Locate the cell with the specified text and output its [x, y] center coordinate. 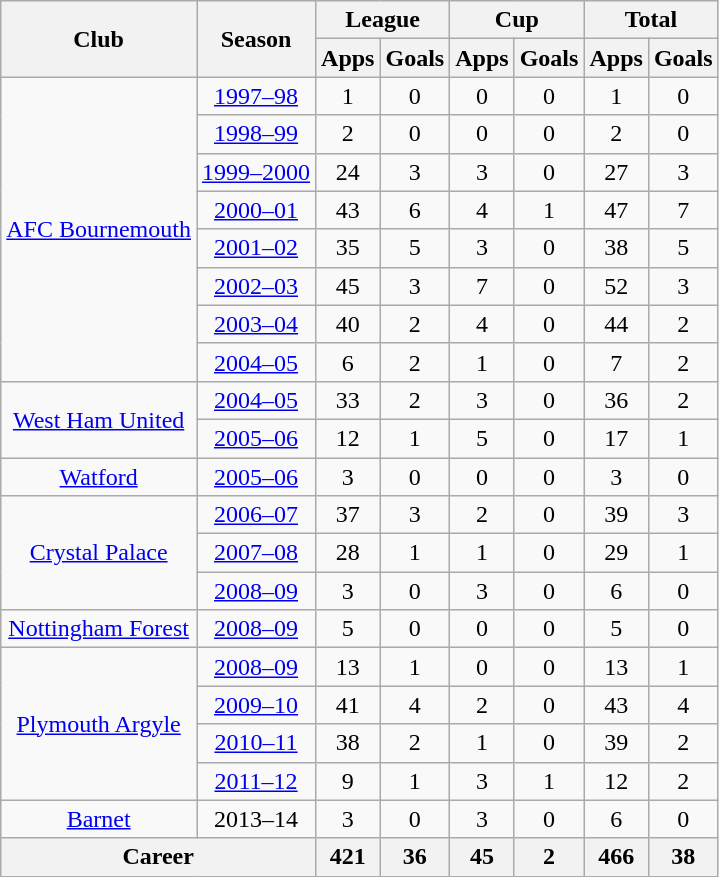
Career [158, 857]
Barnet [99, 819]
9 [348, 781]
2007–08 [256, 553]
466 [616, 857]
2003–04 [256, 324]
Season [256, 39]
Total [651, 20]
2010–11 [256, 743]
37 [348, 515]
52 [616, 286]
28 [348, 553]
2011–12 [256, 781]
Cup [517, 20]
2009–10 [256, 705]
2001–02 [256, 248]
League [383, 20]
Club [99, 39]
27 [616, 172]
41 [348, 705]
2013–14 [256, 819]
29 [616, 553]
Plymouth Argyle [99, 724]
AFC Bournemouth [99, 229]
Crystal Palace [99, 553]
33 [348, 400]
1997–98 [256, 96]
2006–07 [256, 515]
421 [348, 857]
35 [348, 248]
17 [616, 438]
1998–99 [256, 134]
West Ham United [99, 419]
Nottingham Forest [99, 629]
Watford [99, 477]
1999–2000 [256, 172]
2000–01 [256, 210]
47 [616, 210]
44 [616, 324]
24 [348, 172]
40 [348, 324]
2002–03 [256, 286]
